Pinpoint the cell where the given text exists, returning its (X, Y) midpoint coordinate. 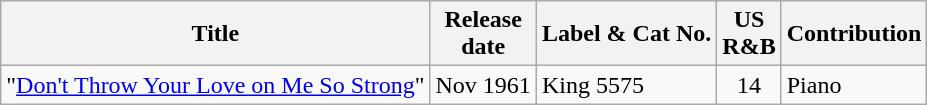
King 5575 (626, 85)
14 (749, 85)
Label & Cat No. (626, 34)
Piano (854, 85)
Releasedate (483, 34)
Title (216, 34)
"Don't Throw Your Love on Me So Strong" (216, 85)
Contribution (854, 34)
Nov 1961 (483, 85)
USR&B (749, 34)
